Extract the [x, y] coordinate from the center of the cell holding the provided text.  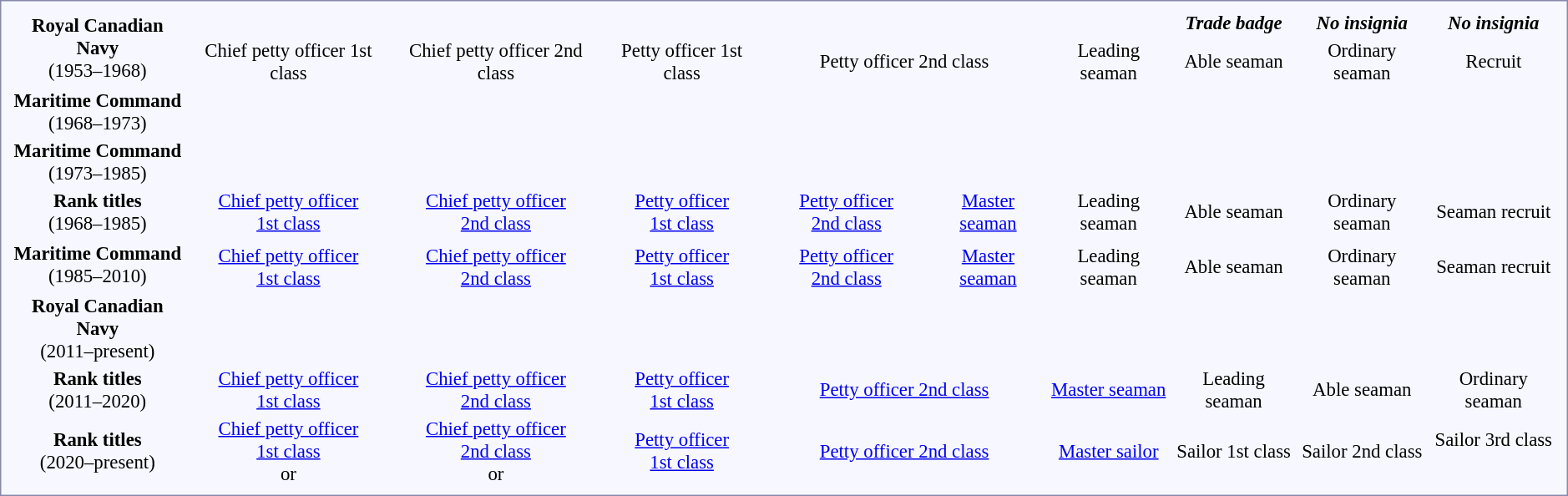
Chief petty officer 1st class or [289, 451]
Maritime Command(1985–2010) [98, 264]
Sailor 1st class [1234, 451]
Royal Canadian Navy(1953–1968) [98, 48]
Maritime Command(1973–1985) [98, 162]
Recruit [1494, 62]
Maritime Command(1968–1973) [98, 112]
Rank titles(2011–2020) [98, 389]
Rank titles(1968–1985) [98, 212]
Master sailor [1109, 451]
Trade badge [1234, 23]
Chief petty officer 2nd class or [496, 451]
Sailor 2nd class [1362, 451]
Sailor 3rd class [1494, 451]
Rank titles(2020–present) [98, 451]
Royal Canadian Navy(2011–present) [98, 328]
